Scan for the cell matching the given text and deliver its (x, y) coordinate at center. 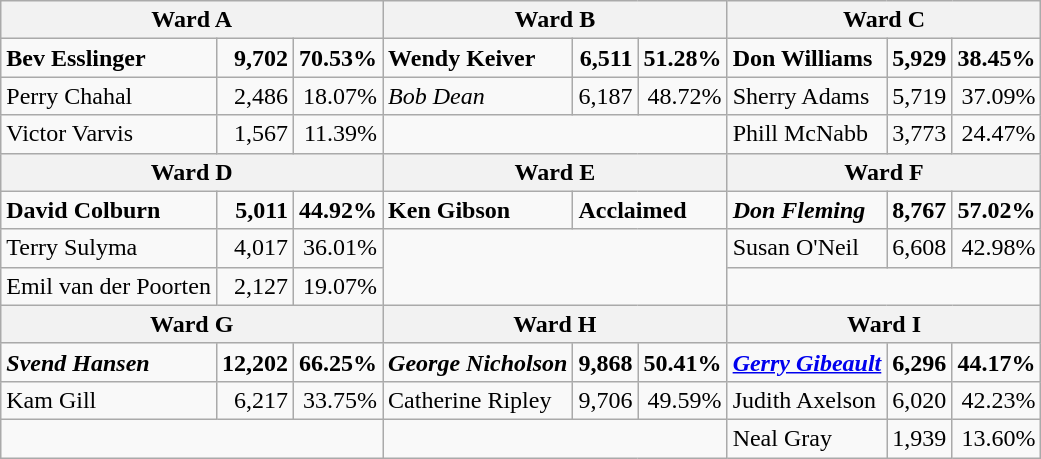
13.60% (996, 438)
18.07% (338, 96)
1,567 (254, 134)
5,719 (920, 96)
Neal Gray (807, 438)
6,217 (254, 400)
Ward F (884, 172)
37.09% (996, 96)
66.25% (338, 362)
9,868 (606, 362)
6,187 (606, 96)
19.07% (338, 286)
Ward B (556, 20)
Phill McNabb (807, 134)
51.28% (682, 58)
5,929 (920, 58)
Ward A (192, 20)
44.17% (996, 362)
Ward D (192, 172)
Bev Esslinger (109, 58)
Judith Axelson (807, 400)
50.41% (682, 362)
Perry Chahal (109, 96)
49.59% (682, 400)
9,702 (254, 58)
9,706 (606, 400)
4,017 (254, 248)
6,020 (920, 400)
Bob Dean (478, 96)
Victor Varvis (109, 134)
33.75% (338, 400)
Terry Sulyma (109, 248)
Wendy Keiver (478, 58)
Ken Gibson (478, 210)
11.39% (338, 134)
2,127 (254, 286)
Ward H (556, 324)
Ward G (192, 324)
Ward C (884, 20)
Emil van der Poorten (109, 286)
6,511 (606, 58)
Kam Gill (109, 400)
Susan O'Neil (807, 248)
8,767 (920, 210)
Ward E (556, 172)
David Colburn (109, 210)
36.01% (338, 248)
Ward I (884, 324)
Don Fleming (807, 210)
6,296 (920, 362)
44.92% (338, 210)
42.98% (996, 248)
Svend Hansen (109, 362)
Acclaimed (650, 210)
Gerry Gibeault (807, 362)
38.45% (996, 58)
70.53% (338, 58)
24.47% (996, 134)
Don Williams (807, 58)
Catherine Ripley (478, 400)
1,939 (920, 438)
3,773 (920, 134)
George Nicholson (478, 362)
2,486 (254, 96)
42.23% (996, 400)
12,202 (254, 362)
5,011 (254, 210)
6,608 (920, 248)
57.02% (996, 210)
Sherry Adams (807, 96)
48.72% (682, 96)
